Extract the (X, Y) coordinate from the center of the cell holding the provided text.  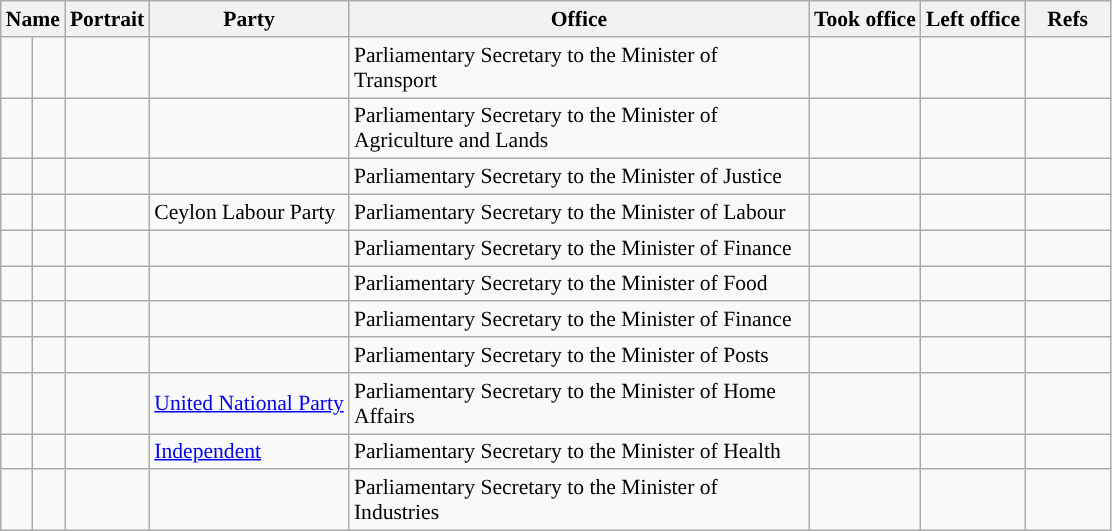
Ceylon Labour Party (249, 213)
Parliamentary Secretary to the Minister of Health (579, 452)
Parliamentary Secretary to the Minister of Labour (579, 213)
Party (249, 19)
United National Party (249, 404)
Parliamentary Secretary to the Minister of Food (579, 284)
Parliamentary Secretary to the Minister of Transport (579, 68)
Office (579, 19)
Refs (1068, 19)
Took office (865, 19)
Name (33, 19)
Parliamentary Secretary to the Minister of Posts (579, 355)
Portrait (107, 19)
Parliamentary Secretary to the Minister of Industries (579, 500)
Independent (249, 452)
Parliamentary Secretary to the Minister of Justice (579, 177)
Left office (973, 19)
Parliamentary Secretary to the Minister of Home Affairs (579, 404)
Parliamentary Secretary to the Minister of Agriculture and Lands (579, 128)
